Provide the [x, y] coordinate of the cell's center where the given text is located.  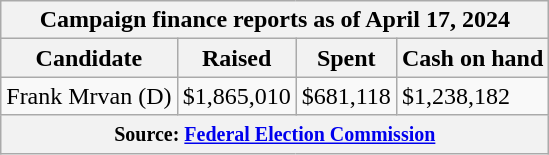
Frank Mrvan (D) [89, 96]
Cash on hand [472, 58]
$681,118 [346, 96]
$1,238,182 [472, 96]
Raised [236, 58]
Spent [346, 58]
$1,865,010 [236, 96]
Candidate [89, 58]
Source: Federal Election Commission [275, 134]
Campaign finance reports as of April 17, 2024 [275, 20]
